Extract the (X, Y) coordinate from the center of the cell holding the provided text.  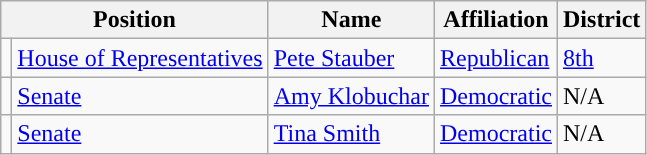
Position (134, 20)
Republican (496, 58)
District (602, 20)
Pete Stauber (351, 58)
Name (351, 20)
House of Representatives (140, 58)
8th (602, 58)
Affiliation (496, 20)
Amy Klobuchar (351, 96)
Tina Smith (351, 134)
